Find where the given text appears and provide that cell's center as (X, Y) coordinate. 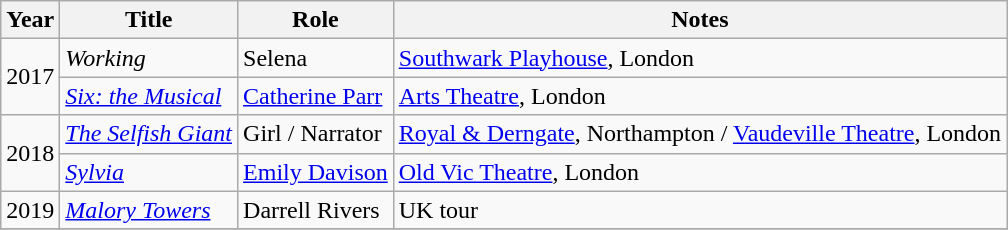
Emily Davison (316, 172)
2019 (30, 210)
Darrell Rivers (316, 210)
Girl / Narrator (316, 134)
2018 (30, 153)
Title (149, 20)
The Selfish Giant (149, 134)
Notes (700, 20)
Selena (316, 58)
Sylvia (149, 172)
Arts Theatre, London (700, 96)
Southwark Playhouse, London (700, 58)
UK tour (700, 210)
2017 (30, 77)
Malory Towers (149, 210)
Six: the Musical (149, 96)
Working (149, 58)
Role (316, 20)
Catherine Parr (316, 96)
Old Vic Theatre, London (700, 172)
Royal & Derngate, Northampton / Vaudeville Theatre, London (700, 134)
Year (30, 20)
